Return (x, y) of the center of cell containing provided text 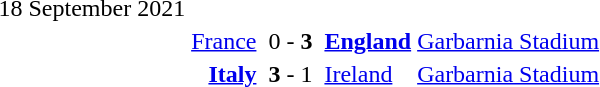
France (224, 41)
0 - 3 (290, 41)
England (368, 41)
